Search for the cell housing the specified text and yield its (X, Y) center coordinate. 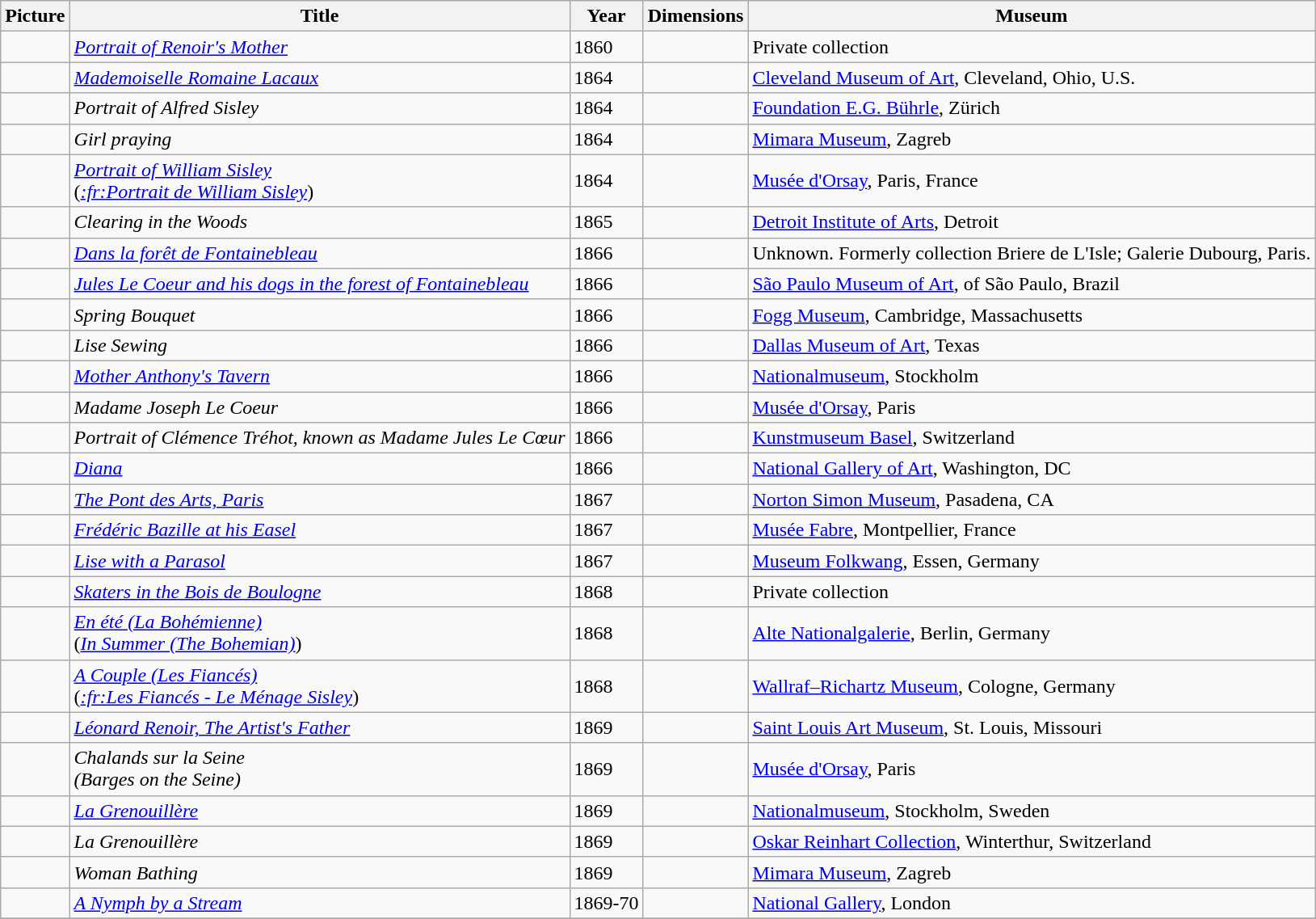
Title (320, 16)
A Nymph by a Stream (320, 903)
Chalands sur la Seine (Barges on the Seine) (320, 769)
Wallraf–Richartz Museum, Cologne, Germany (1032, 685)
Oskar Reinhart Collection, Winterthur, Switzerland (1032, 841)
Frédéric Bazille at his Easel (320, 530)
Picture (36, 16)
Portrait of Alfred Sisley (320, 108)
Madame Joseph Le Coeur (320, 407)
Clearing in the Woods (320, 222)
Mother Anthony's Tavern (320, 376)
Detroit Institute of Arts, Detroit (1032, 222)
Dans la forêt de Fontainebleau (320, 253)
Diana (320, 469)
Fogg Museum, Cambridge, Massachusetts (1032, 314)
Girl praying (320, 139)
Léonard Renoir, The Artist's Father (320, 727)
Spring Bouquet (320, 314)
Cleveland Museum of Art, Cleveland, Ohio, U.S. (1032, 78)
1865 (606, 222)
Year (606, 16)
Portrait of William Sisley(:fr:Portrait de William Sisley) (320, 181)
Nationalmuseum, Stockholm, Sweden (1032, 811)
Musée Fabre, Montpellier, France (1032, 530)
Nationalmuseum, Stockholm (1032, 376)
Foundation E.G. Bührle, Zürich (1032, 108)
Dallas Museum of Art, Texas (1032, 345)
Kunstmuseum Basel, Switzerland (1032, 438)
Norton Simon Museum, Pasadena, CA (1032, 500)
A Couple (Les Fiancés)(:fr:Les Fiancés - Le Ménage Sisley) (320, 685)
Portrait of Clémence Tréhot, known as Madame Jules Le Cœur (320, 438)
The Pont des Arts, Paris (320, 500)
Alte Nationalgalerie, Berlin, Germany (1032, 634)
Portrait of Renoir's Mother (320, 47)
Skaters in the Bois de Boulogne (320, 592)
En été (La Bohémienne)(In Summer (The Bohemian)) (320, 634)
Saint Louis Art Museum, St. Louis, Missouri (1032, 727)
Museum (1032, 16)
Lise Sewing (320, 345)
Museum Folkwang, Essen, Germany (1032, 561)
National Gallery of Art, Washington, DC (1032, 469)
Unknown. Formerly collection Briere de L'Isle; Galerie Dubourg, Paris. (1032, 253)
Dimensions (696, 16)
São Paulo Museum of Art, of São Paulo, Brazil (1032, 284)
Lise with a Parasol (320, 561)
National Gallery, London (1032, 903)
Woman Bathing (320, 872)
Mademoiselle Romaine Lacaux (320, 78)
1860 (606, 47)
1869-70 (606, 903)
Musée d'Orsay, Paris, France (1032, 181)
Jules Le Coeur and his dogs in the forest of Fontainebleau (320, 284)
